Determine the (x, y) coordinate at the center of the cell enclosing the given text.  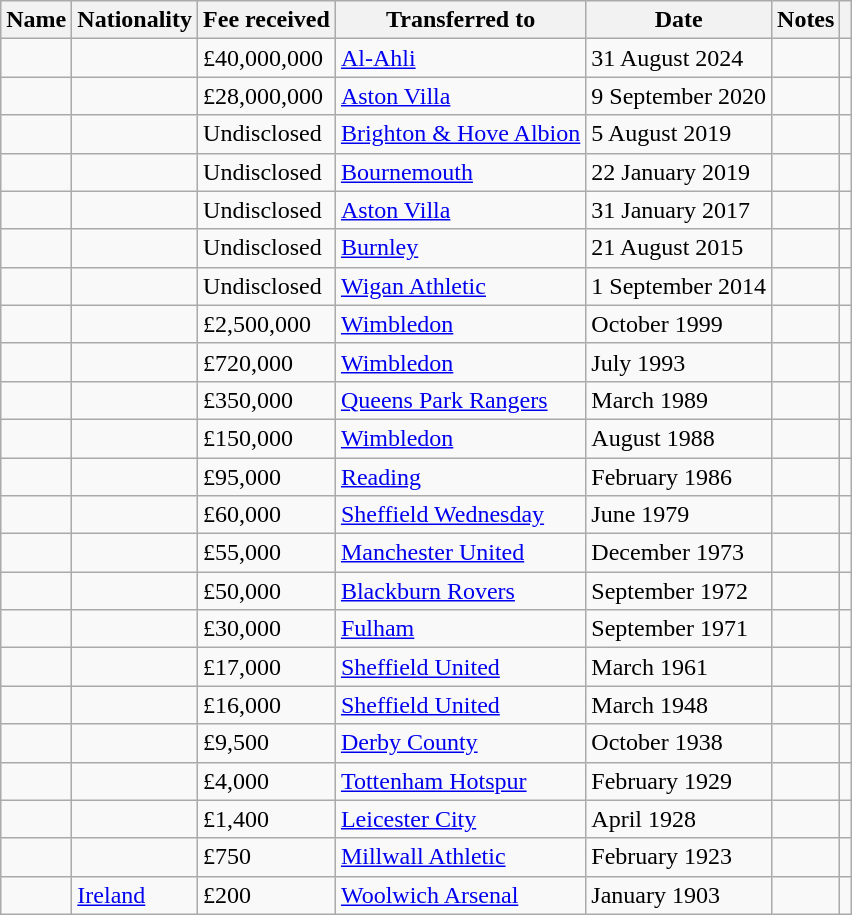
Derby County (460, 743)
Date (679, 20)
August 1988 (679, 438)
£2,500,000 (267, 324)
December 1973 (679, 553)
£60,000 (267, 515)
Transferred to (460, 20)
Sheffield Wednesday (460, 515)
£50,000 (267, 591)
March 1961 (679, 667)
£4,000 (267, 781)
Reading (460, 477)
9 September 2020 (679, 96)
January 1903 (679, 895)
September 1972 (679, 591)
£55,000 (267, 553)
£30,000 (267, 629)
February 1929 (679, 781)
£350,000 (267, 400)
Fee received (267, 20)
Leicester City (460, 819)
Fulham (460, 629)
Name (36, 20)
£200 (267, 895)
Bournemouth (460, 172)
Blackburn Rovers (460, 591)
Woolwich Arsenal (460, 895)
£150,000 (267, 438)
£95,000 (267, 477)
April 1928 (679, 819)
June 1979 (679, 515)
31 January 2017 (679, 210)
£40,000,000 (267, 58)
September 1971 (679, 629)
Ireland (135, 895)
February 1986 (679, 477)
£9,500 (267, 743)
October 1999 (679, 324)
March 1948 (679, 705)
£720,000 (267, 362)
Millwall Athletic (460, 857)
Queens Park Rangers (460, 400)
5 August 2019 (679, 134)
1 September 2014 (679, 286)
Nationality (135, 20)
22 January 2019 (679, 172)
£16,000 (267, 705)
Tottenham Hotspur (460, 781)
February 1923 (679, 857)
October 1938 (679, 743)
£28,000,000 (267, 96)
£1,400 (267, 819)
Wigan Athletic (460, 286)
Burnley (460, 248)
£17,000 (267, 667)
Manchester United (460, 553)
Brighton & Hove Albion (460, 134)
31 August 2024 (679, 58)
21 August 2015 (679, 248)
Al-Ahli (460, 58)
Notes (806, 20)
July 1993 (679, 362)
£750 (267, 857)
March 1989 (679, 400)
